Locate the cell with the specified text and output its [X, Y] center coordinate. 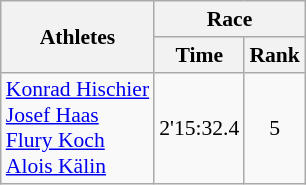
Athletes [78, 36]
5 [274, 128]
Rank [274, 55]
Race [230, 19]
Konrad HischierJosef HaasFlury KochAlois Kälin [78, 128]
2'15:32.4 [199, 128]
Time [199, 55]
